Extract the (X, Y) coordinate from the center of the cell holding the provided text.  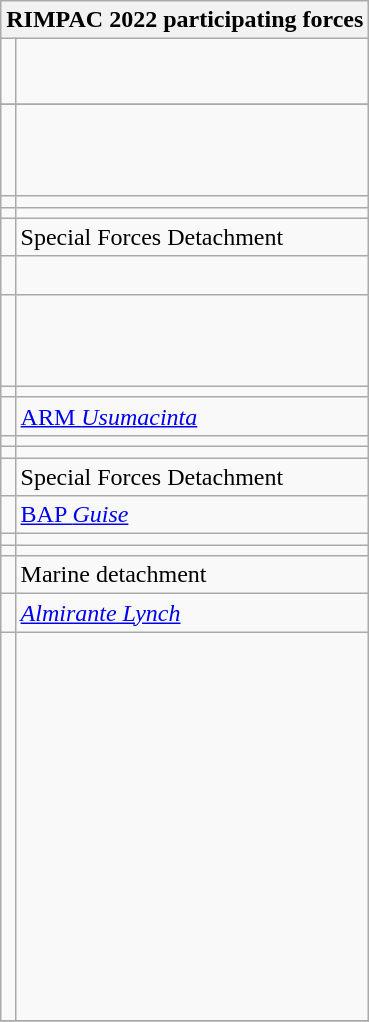
RIMPAC 2022 participating forces (185, 20)
Almirante Lynch (192, 613)
Marine detachment (192, 575)
ARM Usumacinta (192, 416)
BAP Guise (192, 515)
